Extract the (X, Y) coordinate from the center of the cell holding the provided text.  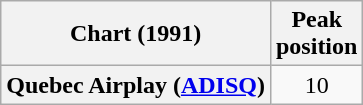
Chart (1991) (136, 34)
Peakposition (316, 34)
10 (316, 85)
Quebec Airplay (ADISQ) (136, 85)
